From the cell containing the given text, extract its center point as (X, Y) coordinate. 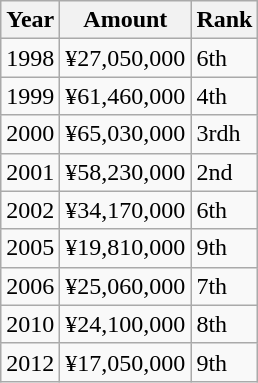
2005 (30, 248)
2000 (30, 134)
¥61,460,000 (126, 96)
¥58,230,000 (126, 172)
1998 (30, 58)
2002 (30, 210)
Amount (126, 20)
¥25,060,000 (126, 286)
2nd (224, 172)
¥19,810,000 (126, 248)
2012 (30, 362)
Rank (224, 20)
¥17,050,000 (126, 362)
3rdh (224, 134)
¥27,050,000 (126, 58)
¥34,170,000 (126, 210)
2001 (30, 172)
¥24,100,000 (126, 324)
Year (30, 20)
1999 (30, 96)
2006 (30, 286)
¥65,030,000 (126, 134)
4th (224, 96)
2010 (30, 324)
7th (224, 286)
8th (224, 324)
